From the cell containing the given text, extract its center point as (X, Y) coordinate. 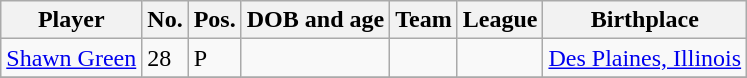
Birthplace (645, 20)
DOB and age (315, 20)
P (214, 58)
Shawn Green (72, 58)
28 (165, 58)
Des Plaines, Illinois (645, 58)
Pos. (214, 20)
Player (72, 20)
Team (424, 20)
No. (165, 20)
League (500, 20)
